Provide the (x, y) coordinate of the cell's center where the given text is located.  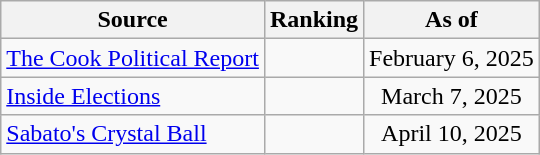
Ranking (314, 20)
As of (452, 20)
The Cook Political Report (133, 58)
Source (133, 20)
Sabato's Crystal Ball (133, 134)
March 7, 2025 (452, 96)
April 10, 2025 (452, 134)
February 6, 2025 (452, 58)
Inside Elections (133, 96)
